Find where the given text appears and provide that cell's center as [X, Y] coordinate. 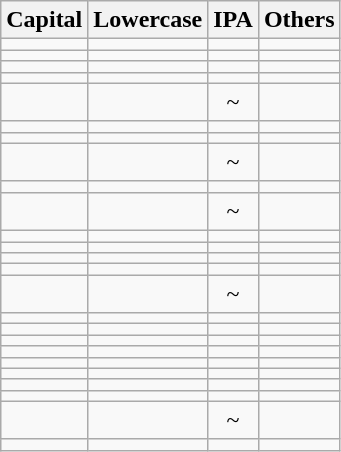
Lowercase [148, 20]
IPA [234, 20]
Others [299, 20]
Capital [44, 20]
